Locate the cell with the specified text and output its (x, y) center coordinate. 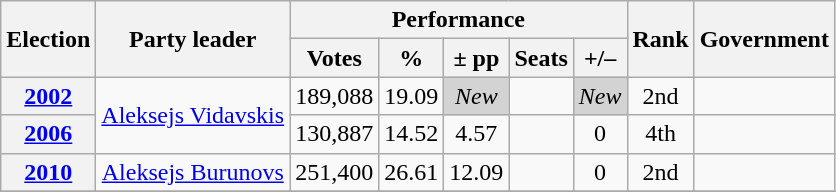
189,088 (334, 96)
2002 (48, 96)
Seats (541, 58)
26.61 (412, 172)
2010 (48, 172)
12.09 (476, 172)
251,400 (334, 172)
% (412, 58)
Votes (334, 58)
± pp (476, 58)
Aleksejs Burunovs (193, 172)
Rank (660, 39)
14.52 (412, 134)
4th (660, 134)
19.09 (412, 96)
Government (764, 39)
2006 (48, 134)
Election (48, 39)
4.57 (476, 134)
Party leader (193, 39)
Aleksejs Vidavskis (193, 115)
130,887 (334, 134)
Performance (458, 20)
+/– (600, 58)
